Locate the cell with the specified text and output its (X, Y) center coordinate. 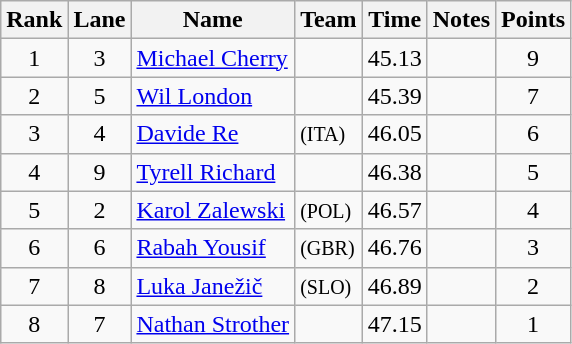
Karol Zalewski (213, 210)
45.13 (394, 58)
45.39 (394, 96)
(GBR) (329, 248)
Tyrell Richard (213, 172)
46.38 (394, 172)
46.89 (394, 286)
Name (213, 20)
47.15 (394, 324)
Lane (100, 20)
46.57 (394, 210)
Rabah Yousif (213, 248)
46.76 (394, 248)
Davide Re (213, 134)
Team (329, 20)
46.05 (394, 134)
Points (534, 20)
Time (394, 20)
(ITA) (329, 134)
Wil London (213, 96)
Michael Cherry (213, 58)
Luka Janežič (213, 286)
Notes (461, 20)
Rank (34, 20)
(POL) (329, 210)
Nathan Strother (213, 324)
(SLO) (329, 286)
